Pinpoint the cell where the given text exists, returning its [X, Y] midpoint coordinate. 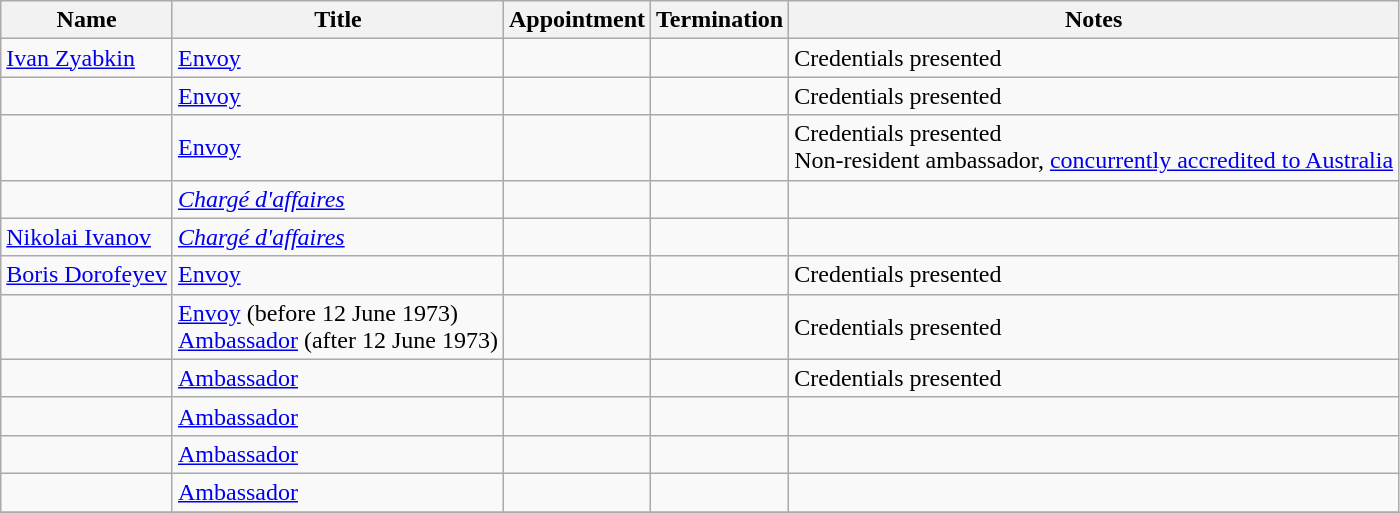
Envoy (before 12 June 1973)Ambassador (after 12 June 1973) [338, 326]
Credentials presented Non-resident ambassador, concurrently accredited to Australia [1094, 148]
Boris Dorofeyev [87, 275]
Nikolai Ivanov [87, 237]
Notes [1094, 20]
Termination [720, 20]
Appointment [576, 20]
Title [338, 20]
Name [87, 20]
Ivan Zyabkin [87, 58]
